Identify which cell holds the provided text, then report its [x, y] central coordinate. 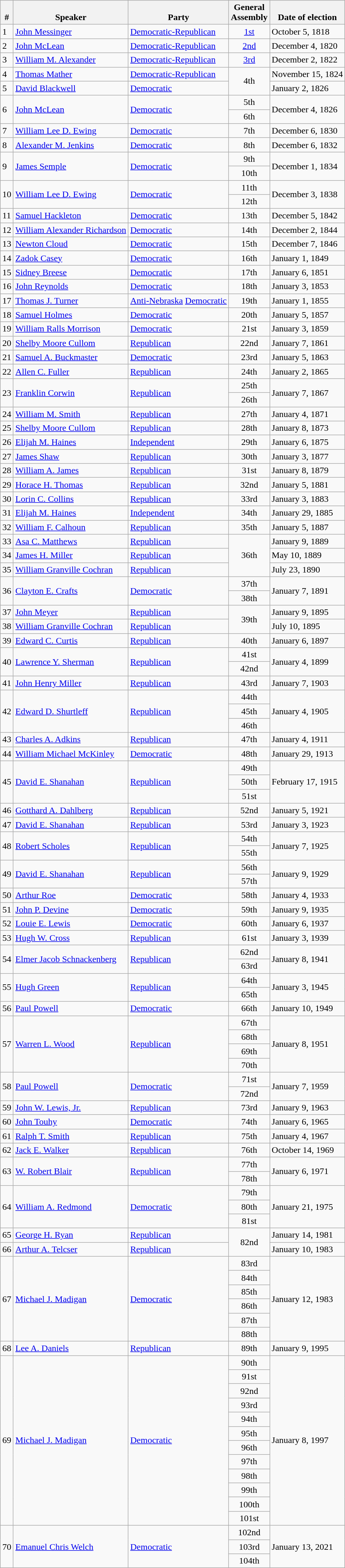
December 3, 1838 [307, 194]
60th [249, 924]
87th [249, 1320]
John Meyer [71, 612]
December 5, 1842 [307, 216]
5th [249, 102]
65 [7, 1235]
90th [249, 1363]
23 [7, 392]
8th [249, 145]
82nd [249, 1242]
David Blackwell [71, 88]
99th [249, 1490]
December 2, 1844 [307, 230]
January 3, 1853 [307, 286]
Thomas Mather [71, 74]
7th [249, 131]
94th [249, 1419]
33 [7, 541]
Horace H. Thomas [71, 485]
47 [7, 824]
11th [249, 187]
25th [249, 385]
January 3, 1923 [307, 824]
December 4, 1826 [307, 109]
36th [249, 555]
January 4, 1871 [307, 414]
13th [249, 216]
Robert Scholes [71, 846]
John W. Lewis, Jr. [71, 1108]
24 [7, 414]
December 4, 1820 [307, 46]
Date of election [307, 13]
Anti-Nebraska Democratic [179, 301]
59 [7, 1108]
John P. Devine [71, 910]
40th [249, 640]
January 14, 1981 [307, 1235]
October 14, 1969 [307, 1150]
16 [7, 286]
William Alexander Richardson [71, 230]
98th [249, 1476]
December 7, 1846 [307, 244]
John Touhy [71, 1122]
48th [249, 754]
January 6, 1875 [307, 442]
Alexander M. Jenkins [71, 145]
January 4, 1967 [307, 1136]
Samuel A. Buckmaster [71, 357]
49 [7, 874]
Lawrence Y. Sherman [71, 662]
13 [7, 244]
102nd [249, 1532]
4th [249, 81]
21st [249, 329]
50 [7, 895]
9 [7, 166]
Party [179, 13]
January 9, 1895 [307, 612]
January 4, 1905 [307, 711]
37th [249, 584]
4 [7, 74]
62 [7, 1150]
40 [7, 662]
May 10, 1889 [307, 555]
January 7, 1867 [307, 392]
John Messinger [71, 32]
January 29, 1885 [307, 513]
January 13, 2021 [307, 1546]
75th [249, 1136]
72nd [249, 1093]
14 [7, 258]
76th [249, 1150]
William A. James [71, 471]
January 6, 1965 [307, 1122]
84th [249, 1277]
William M. Alexander [71, 60]
66 [7, 1249]
35th [249, 527]
42 [7, 711]
January 5, 1887 [307, 527]
85th [249, 1292]
GeneralAssembly [249, 13]
January 9, 1889 [307, 541]
83rd [249, 1263]
January 3, 1883 [307, 499]
January 4, 1911 [307, 740]
25 [7, 428]
2nd [249, 46]
Clayton E. Crafts [71, 591]
Franklin Corwin [71, 392]
9th [249, 159]
69th [249, 1051]
26 [7, 442]
6th [249, 116]
31 [7, 513]
71st [249, 1079]
96th [249, 1447]
43rd [249, 683]
12 [7, 230]
80th [249, 1207]
Sidney Breese [71, 272]
6 [7, 109]
67th [249, 1023]
19 [7, 329]
73rd [249, 1108]
60 [7, 1122]
January 5, 1857 [307, 315]
William F. Calhoun [71, 527]
January 8, 1879 [307, 471]
30 [7, 499]
16th [249, 258]
27th [249, 414]
81st [249, 1221]
69 [7, 1440]
54th [249, 838]
104th [249, 1561]
51 [7, 910]
95th [249, 1433]
86th [249, 1306]
January 4, 1933 [307, 895]
14th [249, 230]
56 [7, 1009]
January 3, 1877 [307, 456]
William Michael McKinley [71, 754]
66th [249, 1009]
Gotthard A. Dahlberg [71, 810]
January 2, 1826 [307, 88]
27 [7, 456]
January 8, 1951 [307, 1044]
55 [7, 987]
30th [249, 456]
January 3, 1939 [307, 938]
January 5, 1921 [307, 810]
34 [7, 555]
3 [7, 60]
39 [7, 640]
10 [7, 194]
63rd [249, 966]
William Ralls Morrison [71, 329]
91st [249, 1377]
1st [249, 32]
15th [249, 244]
61 [7, 1136]
43 [7, 740]
23rd [249, 357]
7 [7, 131]
January 5, 1881 [307, 485]
36 [7, 591]
17 [7, 301]
Warren L. Wood [71, 1044]
January 1, 1849 [307, 258]
53 [7, 938]
3rd [249, 60]
John Henry Miller [71, 683]
65th [249, 994]
# [7, 13]
19th [249, 301]
Emanuel Chris Welch [71, 1546]
January 7, 1925 [307, 846]
22 [7, 371]
January 6, 1971 [307, 1171]
January 9, 1995 [307, 1349]
64th [249, 980]
Allen C. Fuller [71, 371]
Ralph T. Smith [71, 1136]
39th [249, 619]
70 [7, 1546]
10th [249, 173]
Edward C. Curtis [71, 640]
68 [7, 1349]
John Reynolds [71, 286]
January 7, 1891 [307, 591]
Arthur A. Telcser [71, 1249]
Zadok Casey [71, 258]
Elmer Jacob Schnackenberg [71, 959]
December 1, 1834 [307, 166]
33rd [249, 499]
24th [249, 371]
17th [249, 272]
January 2, 1865 [307, 371]
January 29, 1913 [307, 754]
January 1, 1855 [307, 301]
Arthur Roe [71, 895]
32 [7, 527]
20th [249, 315]
58 [7, 1086]
46th [249, 725]
Newton Cloud [71, 244]
51st [249, 796]
44 [7, 754]
January 6, 1851 [307, 272]
70th [249, 1065]
January 9, 1935 [307, 910]
46 [7, 810]
December 2, 1822 [307, 60]
18 [7, 315]
January 12, 1983 [307, 1299]
37 [7, 612]
57 [7, 1044]
28 [7, 471]
James H. Miller [71, 555]
Louie E. Lewis [71, 924]
July 23, 1890 [307, 570]
78th [249, 1179]
62nd [249, 952]
Speaker [71, 13]
67 [7, 1299]
William A. Redmond [71, 1207]
41 [7, 683]
Samuel Hackleton [71, 216]
January 5, 1863 [307, 357]
47th [249, 740]
55th [249, 853]
26th [249, 400]
January 9, 1929 [307, 874]
Thomas J. Turner [71, 301]
November 15, 1824 [307, 74]
January 21, 1975 [307, 1207]
28th [249, 428]
8 [7, 145]
January 3, 1859 [307, 329]
James Shaw [71, 456]
Lorin C. Collins [71, 499]
53rd [249, 824]
61st [249, 938]
January 4, 1899 [307, 662]
88th [249, 1334]
January 6, 1937 [307, 924]
64 [7, 1207]
January 7, 1959 [307, 1086]
54 [7, 959]
50th [249, 782]
38th [249, 598]
January 8, 1997 [307, 1440]
34th [249, 513]
Hugh Green [71, 987]
45th [249, 711]
63 [7, 1171]
January 6, 1897 [307, 640]
W. Robert Blair [71, 1171]
December 6, 1830 [307, 131]
12th [249, 202]
92nd [249, 1391]
22nd [249, 343]
93rd [249, 1405]
44th [249, 697]
January 7, 1903 [307, 683]
October 5, 1818 [307, 32]
5 [7, 88]
58th [249, 895]
68th [249, 1037]
January 8, 1873 [307, 428]
79th [249, 1193]
George H. Ryan [71, 1235]
59th [249, 910]
20 [7, 343]
101st [249, 1518]
Samuel Holmes [71, 315]
41st [249, 655]
21 [7, 357]
97th [249, 1462]
103rd [249, 1546]
74th [249, 1122]
89th [249, 1349]
32nd [249, 485]
Jack E. Walker [71, 1150]
Charles A. Adkins [71, 740]
2 [7, 46]
31st [249, 471]
77th [249, 1164]
38 [7, 626]
January 10, 1983 [307, 1249]
Lee A. Daniels [71, 1349]
100th [249, 1504]
56th [249, 867]
January 10, 1949 [307, 1009]
January 3, 1945 [307, 987]
49th [249, 768]
45 [7, 782]
42nd [249, 669]
January 8, 1941 [307, 959]
William M. Smith [71, 414]
29th [249, 442]
57th [249, 881]
January 9, 1963 [307, 1108]
29 [7, 485]
48 [7, 846]
15 [7, 272]
Edward D. Shurtleff [71, 711]
1 [7, 32]
July 10, 1895 [307, 626]
52nd [249, 810]
James Semple [71, 166]
Hugh W. Cross [71, 938]
18th [249, 286]
December 6, 1832 [307, 145]
January 7, 1861 [307, 343]
11 [7, 216]
February 17, 1915 [307, 782]
35 [7, 570]
Asa C. Matthews [71, 541]
52 [7, 924]
